From the cell containing the given text, extract its center point as (x, y) coordinate. 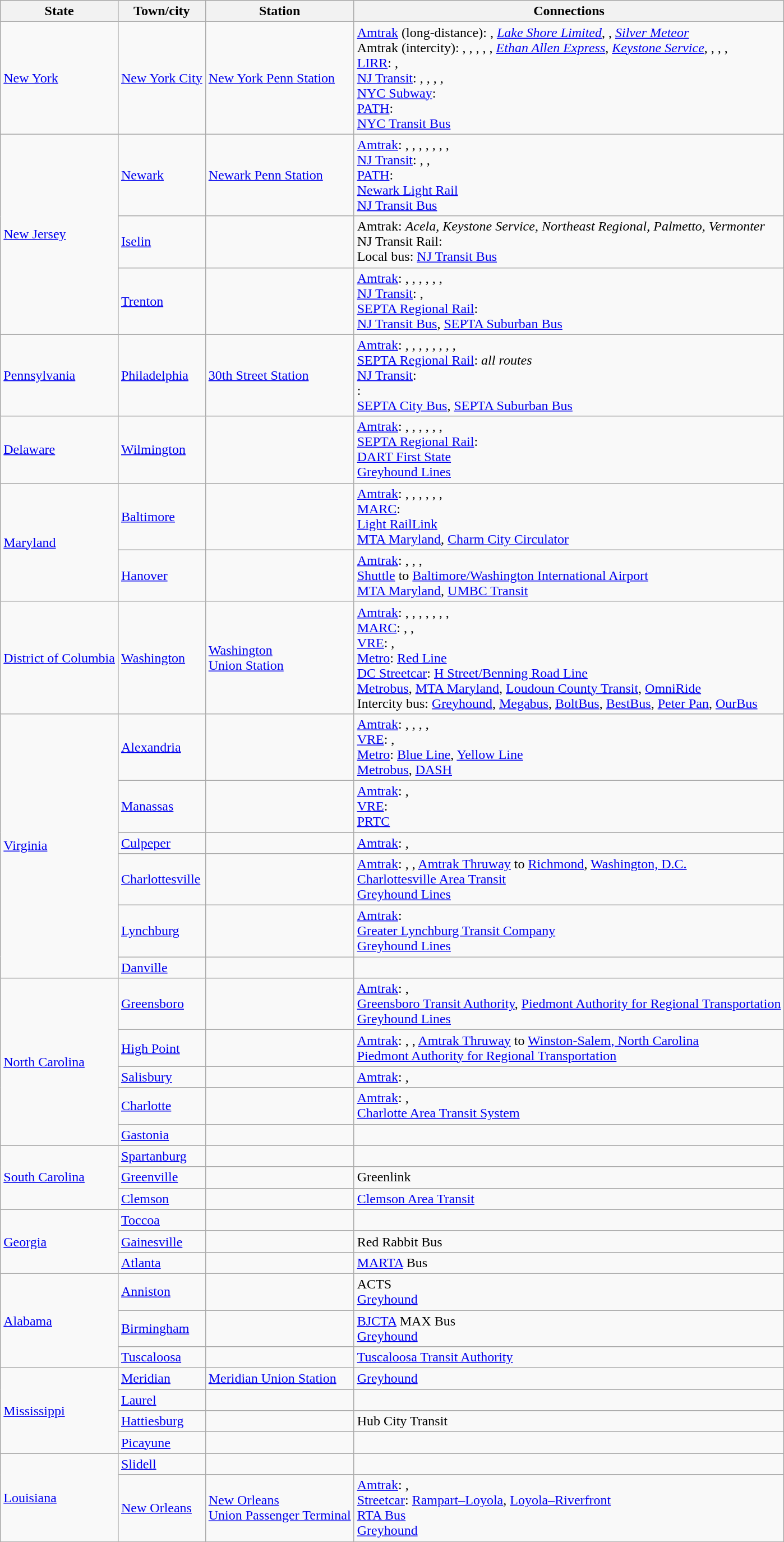
Charlotte (162, 1106)
Iselin (162, 242)
Newark (162, 175)
South Carolina (59, 1177)
MARTA Bus (569, 1263)
Toccoa (162, 1220)
Alabama (59, 1320)
Amtrak: Acela, Keystone Service, Northeast Regional, Palmetto, Vermonter NJ Transit Rail: Local bus: NJ Transit Bus (569, 242)
Charlottesville (162, 880)
New Jersey (59, 234)
Meridian Union Station (279, 1379)
Amtrak: , , , Shuttle to Baltimore/Washington International Airport MTA Maryland, UMBC Transit (569, 576)
WashingtonUnion Station (279, 657)
Amtrak: , Streetcar: Rampart–Loyola, Loyola–Riverfront RTA Bus Greyhound (569, 1508)
Amtrak: , , , , VRE: , Metro: Blue Line, Yellow Line Metrobus, DASH (569, 747)
Amtrak: , VRE: PRTC (569, 806)
Tuscaloosa Transit Authority (569, 1357)
New OrleansUnion Passenger Terminal (279, 1508)
Amtrak: , , , , , , SEPTA Regional Rail: DART First State Greyhound Lines (569, 450)
District of Columbia (59, 657)
Amtrak: , , , , , , , NJ Transit: , , PATH: Newark Light Rail NJ Transit Bus (569, 175)
New York City (162, 78)
Clemson (162, 1199)
Birmingham (162, 1328)
Louisiana (59, 1498)
Amtrak: , , , , , , NJ Transit: , SEPTA Regional Rail: NJ Transit Bus, SEPTA Suburban Bus (569, 301)
Danville (162, 968)
Laurel (162, 1400)
BJCTA MAX Bus Greyhound (569, 1328)
Hattiesburg (162, 1421)
Greyhound (569, 1379)
Maryland (59, 542)
Mississippi (59, 1411)
Baltimore (162, 516)
Amtrak: , , Amtrak Thruway to Richmond, Washington, D.C. Charlottesville Area Transit Greyhound Lines (569, 880)
Washington (162, 657)
Wilmington (162, 450)
Greenlink (569, 1177)
Amtrak: Greater Lynchburg Transit Company Greyhound Lines (569, 931)
Newark Penn Station (279, 175)
Culpeper (162, 843)
Greensboro (162, 1004)
Amtrak: , , , , , , , , SEPTA Regional Rail: all routes NJ Transit: : SEPTA City Bus, SEPTA Suburban Bus (569, 375)
Station (279, 11)
Atlanta (162, 1263)
Anniston (162, 1291)
Connections (569, 11)
Alexandria (162, 747)
Delaware (59, 450)
Picayune (162, 1443)
Red Rabbit Bus (569, 1241)
Amtrak: , , , , , , MARC: Light RailLink MTA Maryland, Charm City Circulator (569, 516)
State (59, 11)
Greenville (162, 1177)
Lynchburg (162, 931)
Hanover (162, 576)
Virginia (59, 846)
Meridian (162, 1379)
Georgia (59, 1241)
New Orleans (162, 1508)
30th Street Station (279, 375)
Town/city (162, 11)
Amtrak: , Greensboro Transit Authority, Piedmont Authority for Regional Transportation Greyhound Lines (569, 1004)
ACTS Greyhound (569, 1291)
North Carolina (59, 1062)
Amtrak: , Charlotte Area Transit System (569, 1106)
Slidell (162, 1464)
High Point (162, 1048)
Trenton (162, 301)
Clemson Area Transit (569, 1199)
New York (59, 78)
Manassas (162, 806)
Amtrak: , , Amtrak Thruway to Winston-Salem, North Carolina Piedmont Authority for Regional Transportation (569, 1048)
Pennsylvania (59, 375)
Spartanburg (162, 1156)
Gastonia (162, 1135)
Hub City Transit (569, 1421)
Gainesville (162, 1241)
Philadelphia (162, 375)
Salisbury (162, 1077)
New York Penn Station (279, 78)
Tuscaloosa (162, 1357)
